Search for the cell housing the specified text and yield its (x, y) center coordinate. 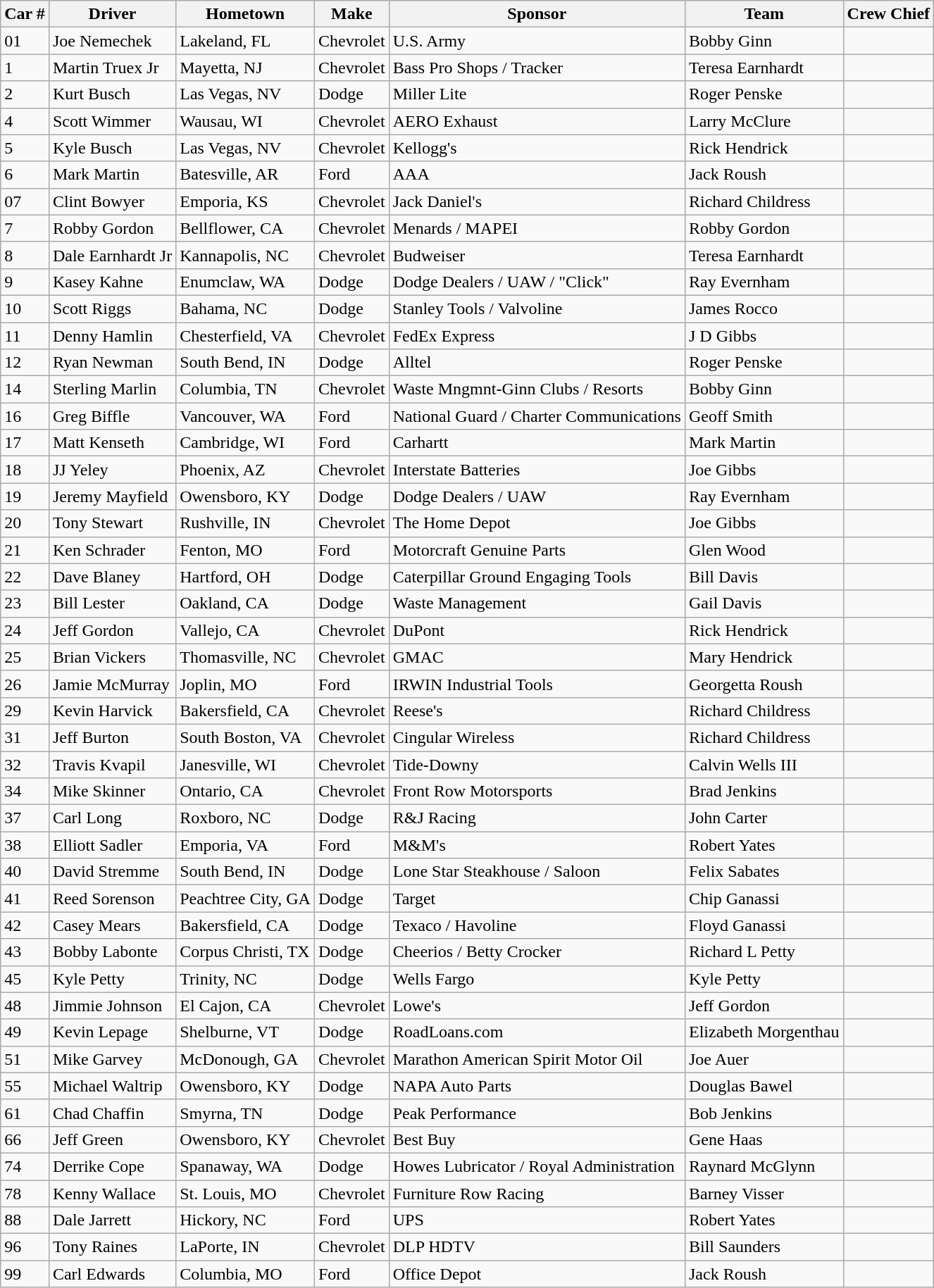
Front Row Motorsports (537, 792)
IRWIN Industrial Tools (537, 684)
Calvin Wells III (764, 764)
Bill Davis (764, 577)
Kenny Wallace (112, 1194)
16 (25, 416)
78 (25, 1194)
Bellflower, CA (245, 228)
17 (25, 443)
Wells Fargo (537, 979)
AAA (537, 175)
Shelburne, VT (245, 1032)
22 (25, 577)
Bill Lester (112, 604)
Enumclaw, WA (245, 282)
Alltel (537, 363)
Dale Jarrett (112, 1220)
34 (25, 792)
43 (25, 952)
Cambridge, WI (245, 443)
Chad Chaffin (112, 1113)
41 (25, 899)
James Rocco (764, 308)
Hartford, OH (245, 577)
Elizabeth Morgenthau (764, 1032)
Lowe's (537, 1006)
El Cajon, CA (245, 1006)
Vallejo, CA (245, 630)
Tony Raines (112, 1247)
Brad Jenkins (764, 792)
Kellogg's (537, 148)
Stanley Tools / Valvoline (537, 308)
Interstate Batteries (537, 470)
Jamie McMurray (112, 684)
31 (25, 737)
Batesville, AR (245, 175)
National Guard / Charter Communications (537, 416)
Marathon American Spirit Motor Oil (537, 1059)
Roxboro, NC (245, 818)
Lakeland, FL (245, 41)
Columbia, MO (245, 1274)
Gene Haas (764, 1139)
29 (25, 711)
Kasey Kahne (112, 282)
RoadLoans.com (537, 1032)
Janesville, WI (245, 764)
Wausau, WI (245, 121)
Greg Biffle (112, 416)
Bill Saunders (764, 1247)
JJ Yeley (112, 470)
Brian Vickers (112, 657)
21 (25, 550)
Felix Sabates (764, 872)
07 (25, 201)
Joplin, MO (245, 684)
Kevin Harvick (112, 711)
Car # (25, 14)
Jeremy Mayfield (112, 496)
Denny Hamlin (112, 336)
Spanaway, WA (245, 1166)
Columbia, TN (245, 389)
Georgetta Roush (764, 684)
Bahama, NC (245, 308)
Oakland, CA (245, 604)
14 (25, 389)
Elliott Sadler (112, 845)
37 (25, 818)
Cingular Wireless (537, 737)
42 (25, 925)
Mike Skinner (112, 792)
45 (25, 979)
Clint Bowyer (112, 201)
Reed Sorenson (112, 899)
96 (25, 1247)
Derrike Cope (112, 1166)
Vancouver, WA (245, 416)
Barney Visser (764, 1194)
Chip Ganassi (764, 899)
23 (25, 604)
Floyd Ganassi (764, 925)
25 (25, 657)
Joe Auer (764, 1059)
Fenton, MO (245, 550)
Sponsor (537, 14)
FedEx Express (537, 336)
99 (25, 1274)
Richard L Petty (764, 952)
12 (25, 363)
24 (25, 630)
Trinity, NC (245, 979)
John Carter (764, 818)
Geoff Smith (764, 416)
5 (25, 148)
LaPorte, IN (245, 1247)
2 (25, 94)
Joe Nemechek (112, 41)
Douglas Bawel (764, 1086)
Miller Lite (537, 94)
Office Depot (537, 1274)
19 (25, 496)
Phoenix, AZ (245, 470)
J D Gibbs (764, 336)
Jimmie Johnson (112, 1006)
Chesterfield, VA (245, 336)
Lone Star Steakhouse / Saloon (537, 872)
6 (25, 175)
Jeff Burton (112, 737)
Bobby Labonte (112, 952)
88 (25, 1220)
St. Louis, MO (245, 1194)
Peak Performance (537, 1113)
South Boston, VA (245, 737)
74 (25, 1166)
Carl Edwards (112, 1274)
Jack Daniel's (537, 201)
Tide-Downy (537, 764)
Martin Truex Jr (112, 68)
Gail Davis (764, 604)
10 (25, 308)
Larry McClure (764, 121)
Waste Mngmnt-Ginn Clubs / Resorts (537, 389)
Corpus Christi, TX (245, 952)
Howes Lubricator / Royal Administration (537, 1166)
Ontario, CA (245, 792)
61 (25, 1113)
Budweiser (537, 255)
Bob Jenkins (764, 1113)
Cheerios / Betty Crocker (537, 952)
Menards / MAPEI (537, 228)
Kannapolis, NC (245, 255)
Dale Earnhardt Jr (112, 255)
40 (25, 872)
32 (25, 764)
Target (537, 899)
Hickory, NC (245, 1220)
NAPA Auto Parts (537, 1086)
Carhartt (537, 443)
Team (764, 14)
Motorcraft Genuine Parts (537, 550)
Carl Long (112, 818)
4 (25, 121)
Michael Waltrip (112, 1086)
Reese's (537, 711)
55 (25, 1086)
Matt Kenseth (112, 443)
Bass Pro Shops / Tracker (537, 68)
R&J Racing (537, 818)
9 (25, 282)
18 (25, 470)
Kevin Lepage (112, 1032)
11 (25, 336)
Make (351, 14)
Scott Wimmer (112, 121)
Sterling Marlin (112, 389)
Travis Kvapil (112, 764)
Rushville, IN (245, 523)
Smyrna, TN (245, 1113)
1 (25, 68)
38 (25, 845)
Driver (112, 14)
Thomasville, NC (245, 657)
DuPont (537, 630)
Mike Garvey (112, 1059)
Dodge Dealers / UAW / "Click" (537, 282)
Caterpillar Ground Engaging Tools (537, 577)
Tony Stewart (112, 523)
Emporia, KS (245, 201)
Ryan Newman (112, 363)
48 (25, 1006)
66 (25, 1139)
McDonough, GA (245, 1059)
Kurt Busch (112, 94)
Dodge Dealers / UAW (537, 496)
UPS (537, 1220)
49 (25, 1032)
Dave Blaney (112, 577)
Scott Riggs (112, 308)
Casey Mears (112, 925)
Ken Schrader (112, 550)
Kyle Busch (112, 148)
M&M's (537, 845)
Crew Chief (889, 14)
20 (25, 523)
Best Buy (537, 1139)
David Stremme (112, 872)
AERO Exhaust (537, 121)
51 (25, 1059)
Emporia, VA (245, 845)
Waste Management (537, 604)
26 (25, 684)
GMAC (537, 657)
Glen Wood (764, 550)
DLP HDTV (537, 1247)
The Home Depot (537, 523)
Raynard McGlynn (764, 1166)
Jeff Green (112, 1139)
Mayetta, NJ (245, 68)
8 (25, 255)
Hometown (245, 14)
Texaco / Havoline (537, 925)
01 (25, 41)
U.S. Army (537, 41)
7 (25, 228)
Furniture Row Racing (537, 1194)
Peachtree City, GA (245, 899)
Mary Hendrick (764, 657)
